Return (x, y) of the center of cell containing provided text 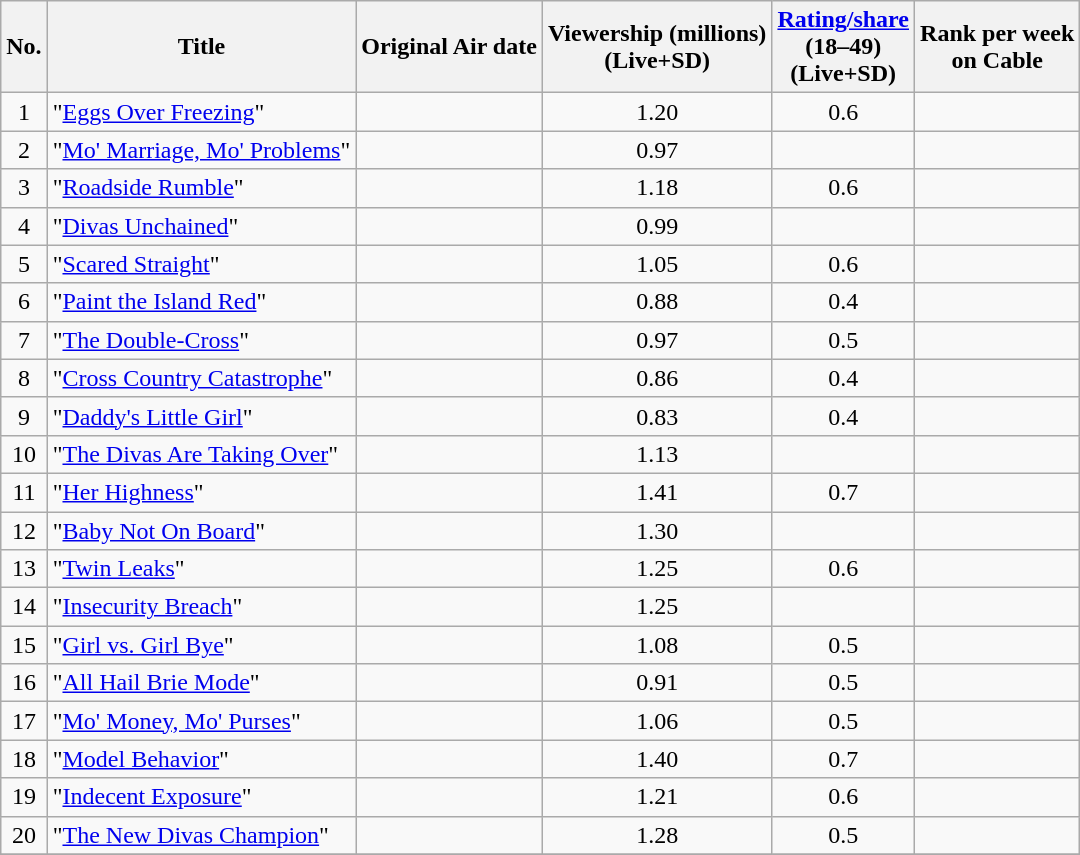
"The Divas Are Taking Over" (202, 454)
13 (24, 569)
"Roadside Rumble" (202, 188)
"Indecent Exposure" (202, 797)
2 (24, 150)
"Her Highness" (202, 492)
8 (24, 378)
1.18 (657, 188)
10 (24, 454)
"The Double-Cross" (202, 340)
1.28 (657, 835)
Title (202, 47)
3 (24, 188)
4 (24, 226)
"Mo' Money, Mo' Purses" (202, 721)
"The New Divas Champion" (202, 835)
Original Air date (450, 47)
17 (24, 721)
1.13 (657, 454)
0.99 (657, 226)
5 (24, 264)
0.91 (657, 683)
Rating/share(18–49)(Live+SD) (844, 47)
"Twin Leaks" (202, 569)
"Scared Straight" (202, 264)
"Mo' Marriage, Mo' Problems" (202, 150)
1.40 (657, 759)
20 (24, 835)
No. (24, 47)
1.20 (657, 112)
0.86 (657, 378)
1.30 (657, 531)
16 (24, 683)
1.21 (657, 797)
"Insecurity Breach" (202, 607)
9 (24, 416)
0.83 (657, 416)
"Baby Not On Board" (202, 531)
"Paint the Island Red" (202, 302)
14 (24, 607)
"Model Behavior" (202, 759)
6 (24, 302)
"All Hail Brie Mode" (202, 683)
11 (24, 492)
"Cross Country Catastrophe" (202, 378)
12 (24, 531)
19 (24, 797)
7 (24, 340)
Viewership (millions)(Live+SD) (657, 47)
1 (24, 112)
"Daddy's Little Girl" (202, 416)
1.06 (657, 721)
"Divas Unchained" (202, 226)
Rank per weekon Cable (998, 47)
1.08 (657, 645)
18 (24, 759)
1.41 (657, 492)
0.88 (657, 302)
"Eggs Over Freezing" (202, 112)
15 (24, 645)
"Girl vs. Girl Bye" (202, 645)
1.05 (657, 264)
